Output the [X, Y] coordinate of the center of the cell containing the given text.  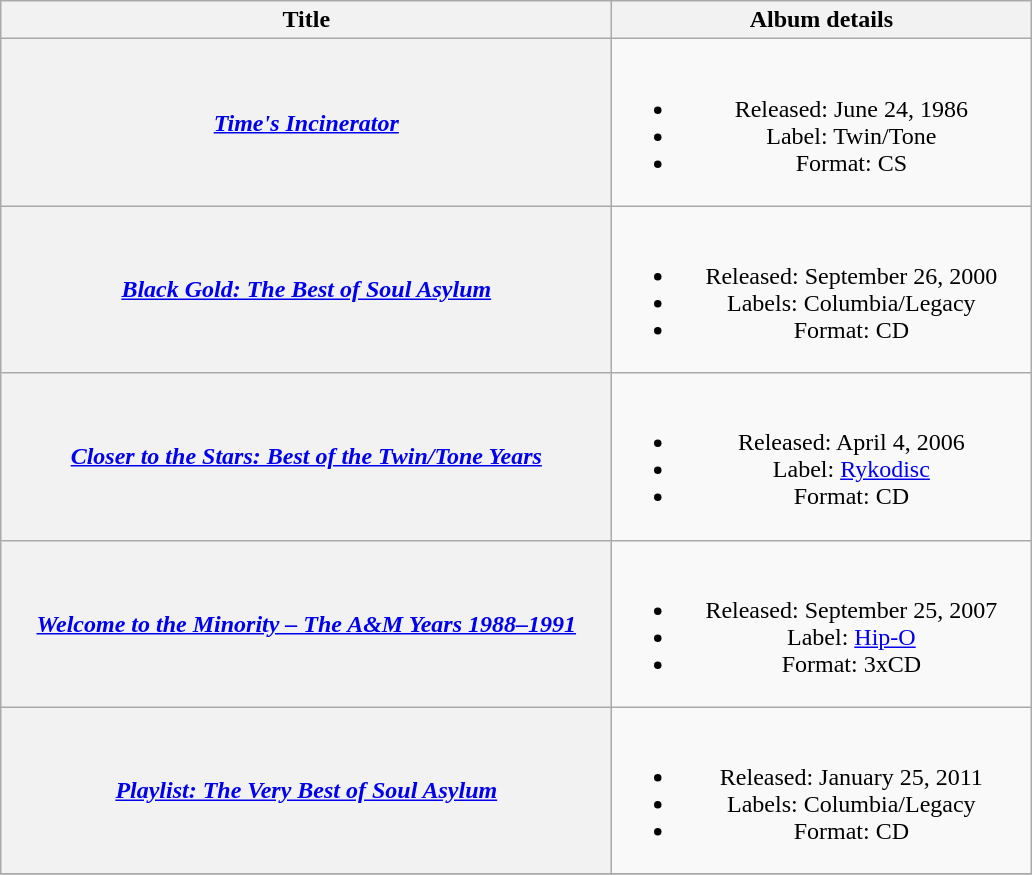
Closer to the Stars: Best of the Twin/Tone Years [306, 456]
Black Gold: The Best of Soul Asylum [306, 290]
Released: April 4, 2006Label: RykodiscFormat: CD [822, 456]
Released: June 24, 1986Label: Twin/ToneFormat: CS [822, 122]
Time's Incinerator [306, 122]
Released: September 26, 2000Labels: Columbia/LegacyFormat: CD [822, 290]
Title [306, 20]
Welcome to the Minority – The A&M Years 1988–1991 [306, 624]
Album details [822, 20]
Playlist: The Very Best of Soul Asylum [306, 790]
Released: September 25, 2007Label: Hip-OFormat: 3xCD [822, 624]
Released: January 25, 2011Labels: Columbia/LegacyFormat: CD [822, 790]
